Pinpoint the cell where the given text exists, returning its [X, Y] midpoint coordinate. 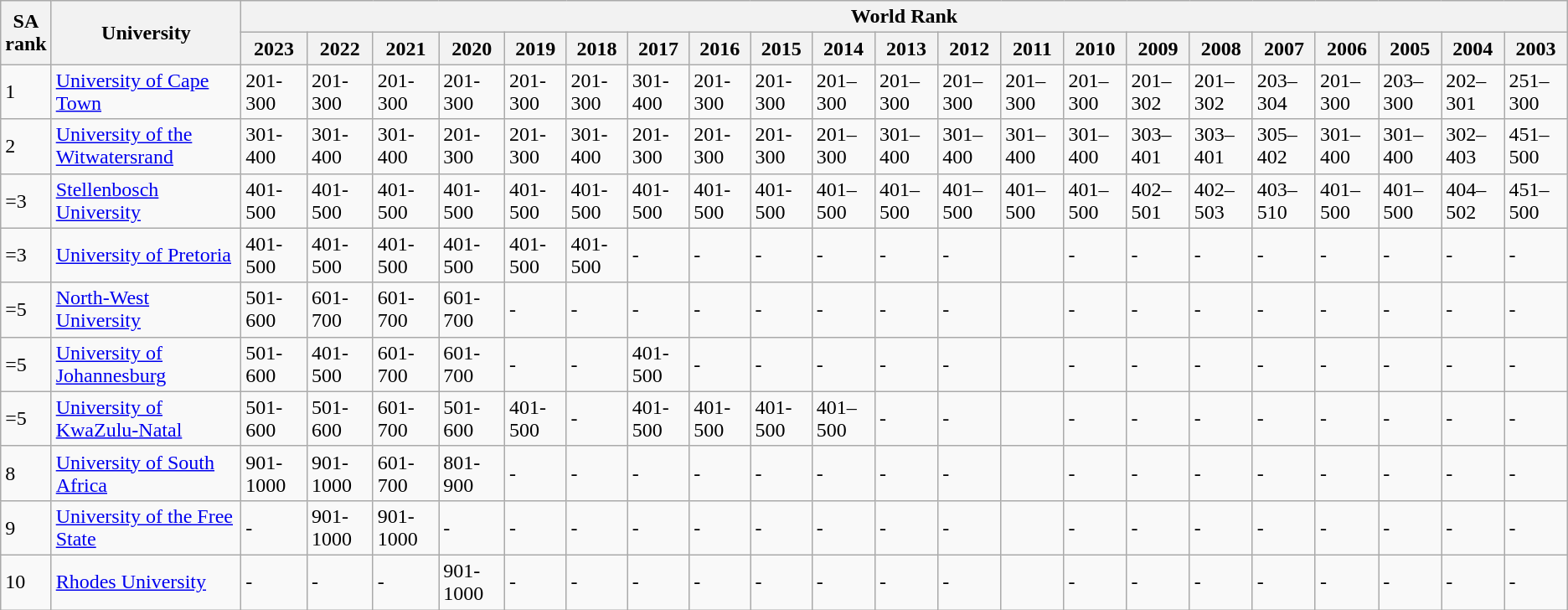
2017 [658, 49]
305–402 [1283, 146]
North-West University [146, 310]
Stellenbosch University [146, 201]
2003 [1536, 49]
2004 [1473, 49]
2007 [1283, 49]
2020 [472, 49]
University of South Africa [146, 473]
2006 [1347, 49]
2 [26, 146]
9 [26, 528]
2016 [720, 49]
University of Pretoria [146, 255]
8 [26, 473]
1 [26, 92]
203–304 [1283, 92]
404–502 [1473, 201]
2019 [536, 49]
2009 [1158, 49]
2010 [1096, 49]
402–501 [1158, 201]
University of Johannesburg [146, 364]
2013 [906, 49]
801-900 [472, 473]
2014 [843, 49]
SArank [26, 33]
University of KwaZulu-Natal [146, 419]
University of the Free State [146, 528]
2008 [1221, 49]
2018 [596, 49]
2021 [405, 49]
Rhodes University [146, 582]
2012 [970, 49]
251–300 [1536, 92]
2023 [275, 49]
2005 [1411, 49]
University [146, 33]
403–510 [1283, 201]
203–300 [1411, 92]
202–301 [1473, 92]
World Rank [905, 17]
2015 [781, 49]
University of the Witwatersrand [146, 146]
2011 [1032, 49]
University of Cape Town [146, 92]
10 [26, 582]
402–503 [1221, 201]
302–403 [1473, 146]
2022 [340, 49]
